Extract the [x, y] coordinate from the center of the cell holding the provided text.  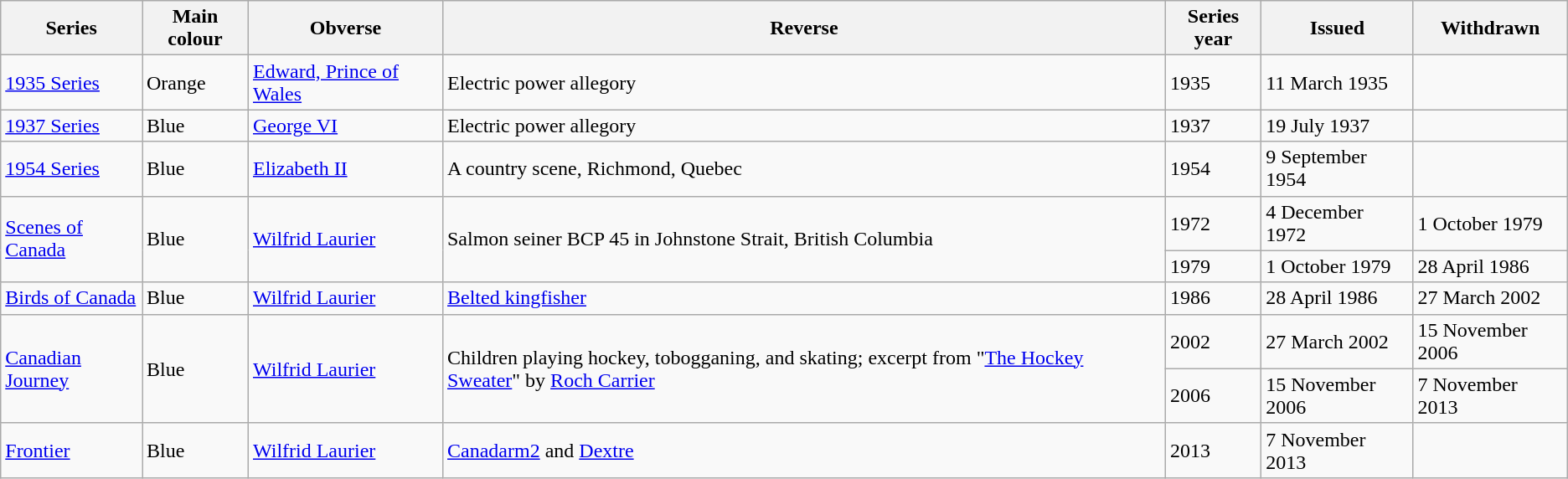
2013 [1213, 451]
4 December 1972 [1337, 223]
11 March 1935 [1337, 82]
Scenes of Canada [72, 239]
1986 [1213, 298]
Withdrawn [1490, 28]
1937 Series [72, 126]
2002 [1213, 342]
Issued [1337, 28]
1979 [1213, 266]
George VI [345, 126]
Main colour [196, 28]
Obverse [345, 28]
Reverse [804, 28]
Frontier [72, 451]
1954 [1213, 169]
Canadian Journey [72, 368]
1935 Series [72, 82]
Series [72, 28]
1972 [1213, 223]
A country scene, Richmond, Quebec [804, 169]
Salmon seiner BCP 45 in Johnstone Strait, British Columbia [804, 239]
Belted kingfisher [804, 298]
2006 [1213, 395]
Orange [196, 82]
1935 [1213, 82]
Elizabeth II [345, 169]
Canadarm2 and Dextre [804, 451]
Series year [1213, 28]
Edward, Prince of Wales [345, 82]
19 July 1937 [1337, 126]
9 September 1954 [1337, 169]
1954 Series [72, 169]
Birds of Canada [72, 298]
Children playing hockey, tobogganing, and skating; excerpt from "The Hockey Sweater" by Roch Carrier [804, 368]
1937 [1213, 126]
